Identify which cell holds the provided text, then report its (X, Y) central coordinate. 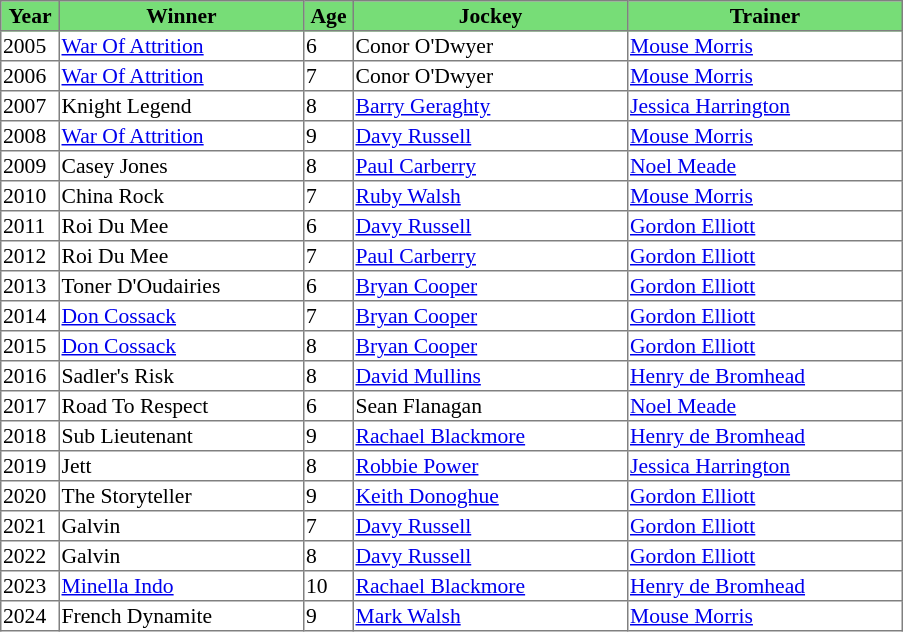
2007 (30, 106)
Age (329, 16)
Casey Jones (181, 166)
Ruby Walsh (490, 196)
Year (30, 16)
The Storyteller (181, 496)
2009 (30, 166)
Winner (181, 16)
10 (329, 586)
2012 (30, 256)
Mark Walsh (490, 616)
2014 (30, 316)
Sean Flanagan (490, 406)
Jockey (490, 16)
2006 (30, 76)
2024 (30, 616)
2010 (30, 196)
Minella Indo (181, 586)
Barry Geraghty (490, 106)
French Dynamite (181, 616)
2011 (30, 226)
2018 (30, 436)
2020 (30, 496)
Road To Respect (181, 406)
Toner D'Oudairies (181, 286)
2013 (30, 286)
2019 (30, 466)
Sadler's Risk (181, 376)
2016 (30, 376)
David Mullins (490, 376)
Knight Legend (181, 106)
Robbie Power (490, 466)
Sub Lieutenant (181, 436)
2008 (30, 136)
Trainer (765, 16)
2021 (30, 526)
Keith Donoghue (490, 496)
2023 (30, 586)
China Rock (181, 196)
2017 (30, 406)
Jett (181, 466)
2005 (30, 46)
2015 (30, 346)
2022 (30, 556)
